Return the (X, Y) coordinate for the center point of the cell that contains the specified text.  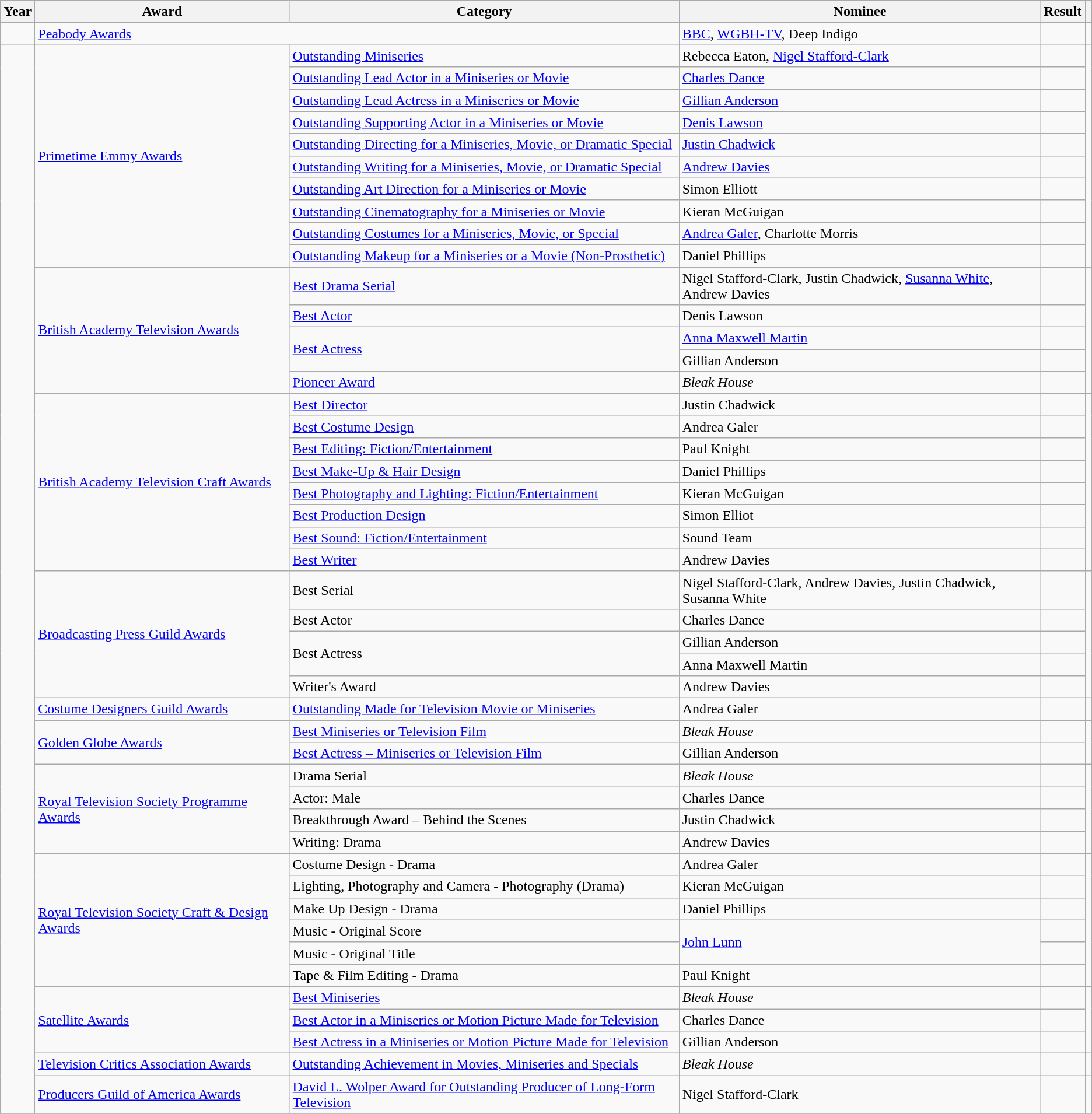
Simon Elliott (860, 189)
Tape & Film Editing - Drama (484, 975)
British Academy Television Craft Awards (162, 482)
Best Miniseries or Television Film (484, 731)
Royal Television Society Craft & Design Awards (162, 920)
Best Editing: Fiction/Entertainment (484, 449)
Outstanding Lead Actor in a Miniseries or Movie (484, 78)
David L. Wolper Award for Outstanding Producer of Long-Form Television (484, 1094)
Drama Serial (484, 776)
Best Serial (484, 590)
Outstanding Cinematography for a Miniseries or Movie (484, 211)
Music - Original Score (484, 931)
Nigel Stafford-Clark (860, 1094)
Primetime Emmy Awards (162, 156)
Best Director (484, 405)
Make Up Design - Drama (484, 909)
Outstanding Art Direction for a Miniseries or Movie (484, 189)
Best Miniseries (484, 997)
Golden Globe Awards (162, 742)
Simon Elliot (860, 516)
Writing: Drama (484, 842)
Pioneer Award (484, 383)
Costume Designers Guild Awards (162, 709)
Best Actress in a Miniseries or Motion Picture Made for Television (484, 1042)
Music - Original Title (484, 953)
British Academy Television Awards (162, 330)
Sound Team (860, 538)
Andrea Galer, Charlotte Morris (860, 233)
Award (162, 12)
Year (17, 12)
Result (1063, 12)
Costume Design - Drama (484, 864)
Satellite Awards (162, 1020)
Nigel Stafford-Clark, Andrew Davies, Justin Chadwick, Susanna White (860, 590)
Best Sound: Fiction/Entertainment (484, 538)
Broadcasting Press Guild Awards (162, 635)
Outstanding Directing for a Miniseries, Movie, or Dramatic Special (484, 145)
Television Critics Association Awards (162, 1064)
Best Actress – Miniseries or Television Film (484, 754)
Nigel Stafford-Clark, Justin Chadwick, Susanna White, Andrew Davies (860, 286)
Outstanding Supporting Actor in a Miniseries or Movie (484, 122)
Rebecca Eaton, Nigel Stafford-Clark (860, 56)
Outstanding Writing for a Miniseries, Movie, or Dramatic Special (484, 167)
Best Production Design (484, 516)
Producers Guild of America Awards (162, 1094)
Best Writer (484, 560)
Outstanding Achievement in Movies, Miniseries and Specials (484, 1064)
Outstanding Made for Television Movie or Miniseries (484, 709)
Breakthrough Award – Behind the Scenes (484, 820)
BBC, WGBH-TV, Deep Indigo (860, 34)
Best Costume Design (484, 427)
Best Make-Up & Hair Design (484, 471)
Category (484, 12)
Actor: Male (484, 798)
Best Photography and Lighting: Fiction/Entertainment (484, 493)
Lighting, Photography and Camera - Photography (Drama) (484, 887)
John Lunn (860, 942)
Best Drama Serial (484, 286)
Peabody Awards (357, 34)
Outstanding Miniseries (484, 56)
Outstanding Makeup for a Miniseries or a Movie (Non-Prosthetic) (484, 255)
Royal Television Society Programme Awards (162, 809)
Outstanding Costumes for a Miniseries, Movie, or Special (484, 233)
Writer's Award (484, 687)
Best Actor in a Miniseries or Motion Picture Made for Television (484, 1020)
Outstanding Lead Actress in a Miniseries or Movie (484, 100)
Nominee (860, 12)
